Identify which cell holds the provided text, then report its (x, y) central coordinate. 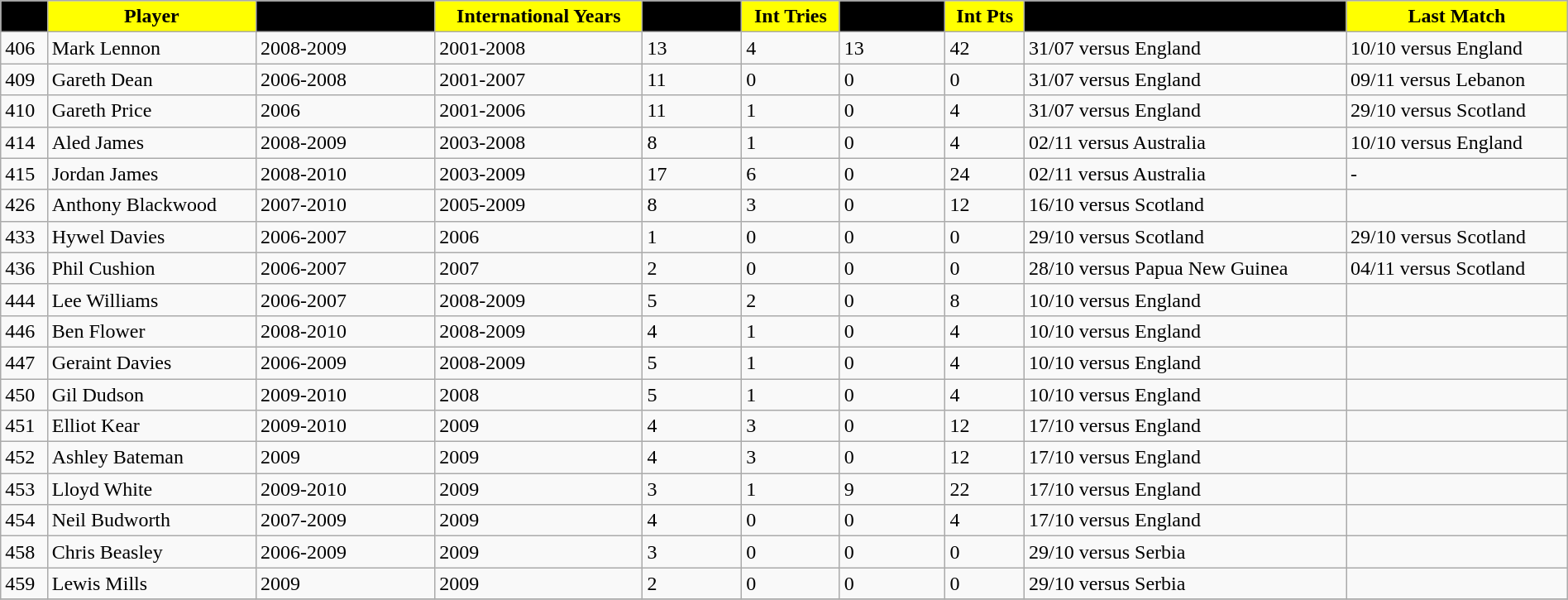
2007-2010 (346, 205)
450 (24, 395)
2001-2007 (539, 79)
- (1457, 174)
Neil Budworth (151, 521)
Int Goals (892, 17)
Ashley Bateman (151, 458)
28/10 versus Papua New Guinea (1186, 268)
Int Tries (791, 17)
Int Apps (692, 17)
42 (985, 48)
2007-2009 (346, 521)
Mark Lennon (151, 48)
459 (24, 583)
410 (24, 111)
Hywel Davies (151, 237)
9 (892, 489)
Gareth Dean (151, 79)
Jordan James (151, 174)
406 (24, 48)
458 (24, 552)
451 (24, 426)
446 (24, 331)
Crusaders Years (346, 17)
2006-2008 (346, 79)
Anthony Blackwood (151, 205)
2008 (539, 395)
433 (24, 237)
Gil Dudson (151, 395)
Lewis Mills (151, 583)
2007 (539, 268)
Last Match (1457, 17)
Player (151, 17)
6 (791, 174)
453 (24, 489)
426 (24, 205)
409 (24, 79)
Aled James (151, 142)
2005-2009 (539, 205)
No. (24, 17)
Lloyd White (151, 489)
2003-2009 (539, 174)
Int Pts (985, 17)
414 (24, 142)
04/11 versus Scotland (1457, 268)
International Years (539, 17)
Ben Flower (151, 331)
452 (24, 458)
415 (24, 174)
16/10 versus Scotland (1186, 205)
22 (985, 489)
2001-2006 (539, 111)
436 (24, 268)
Lee Williams (151, 300)
2001-2008 (539, 48)
Phil Cushion (151, 268)
454 (24, 521)
2003-2008 (539, 142)
09/11 versus Lebanon (1457, 79)
24 (985, 174)
447 (24, 362)
Elliot Kear (151, 426)
444 (24, 300)
17 (692, 174)
First Match (1186, 17)
Gareth Price (151, 111)
Chris Beasley (151, 552)
Geraint Davies (151, 362)
